Return [x, y] of the center of cell containing provided text 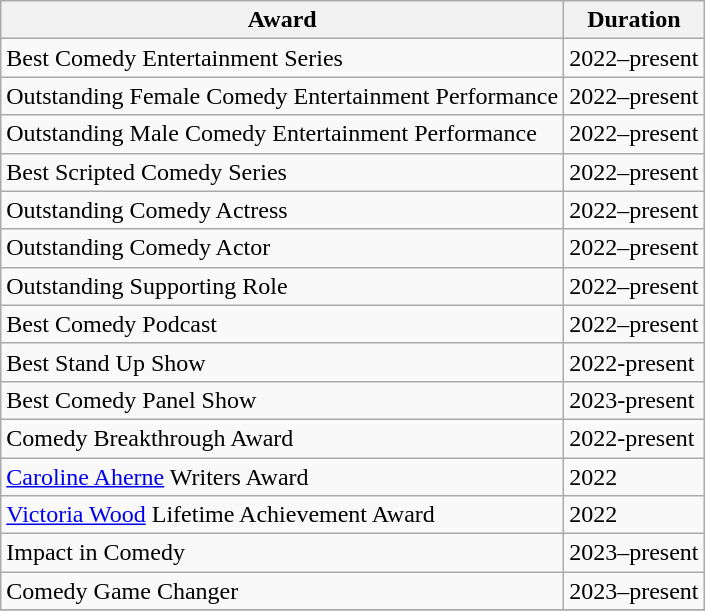
Best Comedy Entertainment Series [282, 58]
Best Scripted Comedy Series [282, 172]
Best Comedy Panel Show [282, 400]
2023-present [634, 400]
Outstanding Comedy Actress [282, 210]
Duration [634, 20]
Comedy Breakthrough Award [282, 438]
Outstanding Comedy Actor [282, 248]
Impact in Comedy [282, 553]
Outstanding Male Comedy Entertainment Performance [282, 134]
Best Comedy Podcast [282, 324]
Award [282, 20]
Outstanding Female Comedy Entertainment Performance [282, 96]
Comedy Game Changer [282, 591]
Victoria Wood Lifetime Achievement Award [282, 515]
Outstanding Supporting Role [282, 286]
Caroline Aherne Writers Award [282, 477]
Best Stand Up Show [282, 362]
